Return (x, y) of the center of cell containing provided text 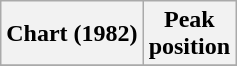
Peakposition (189, 34)
Chart (1982) (72, 34)
